Pinpoint the cell where the given text exists, returning its [x, y] midpoint coordinate. 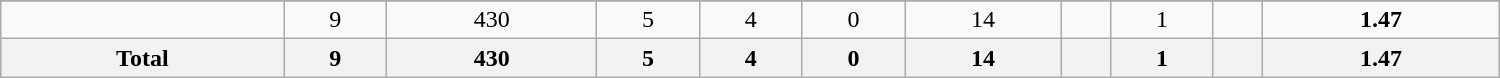
Total [142, 58]
